Extract the (X, Y) coordinate from the center of the cell holding the provided text.  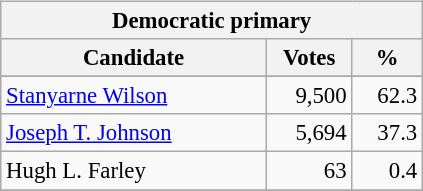
63 (309, 171)
5,694 (309, 133)
37.3 (388, 133)
Hugh L. Farley (134, 171)
0.4 (388, 171)
Candidate (134, 58)
% (388, 58)
Democratic primary (212, 21)
62.3 (388, 96)
Stanyarne Wilson (134, 96)
9,500 (309, 96)
Joseph T. Johnson (134, 133)
Votes (309, 58)
